Detect which cell encompasses the target text, then output its [x, y] center coordinate. 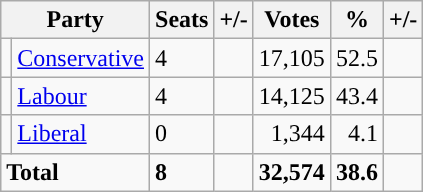
Liberal [81, 134]
% [356, 20]
Total [76, 172]
14,125 [292, 96]
Labour [81, 96]
4.1 [356, 134]
32,574 [292, 172]
17,105 [292, 58]
52.5 [356, 58]
8 [182, 172]
Party [76, 20]
Votes [292, 20]
38.6 [356, 172]
Seats [182, 20]
Conservative [81, 58]
1,344 [292, 134]
0 [182, 134]
43.4 [356, 96]
